Pinpoint the cell where the given text exists, returning its (x, y) midpoint coordinate. 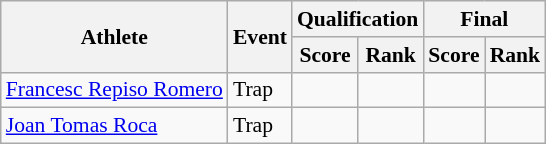
Joan Tomas Roca (114, 126)
Final (484, 19)
Qualification (358, 19)
Event (260, 36)
Athlete (114, 36)
Francesc Repiso Romero (114, 90)
